Pinpoint the cell where the given text exists, returning its [X, Y] midpoint coordinate. 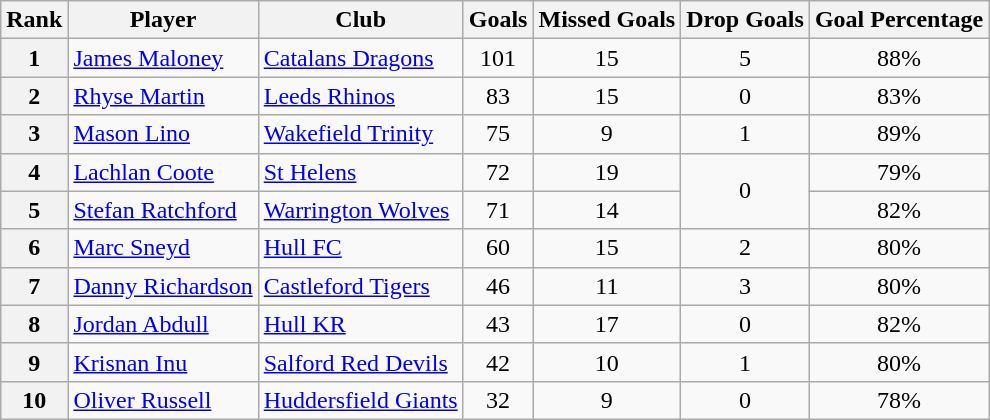
Salford Red Devils [360, 362]
89% [898, 134]
Club [360, 20]
17 [607, 324]
Stefan Ratchford [163, 210]
71 [498, 210]
Missed Goals [607, 20]
Leeds Rhinos [360, 96]
7 [34, 286]
83% [898, 96]
79% [898, 172]
Drop Goals [746, 20]
Wakefield Trinity [360, 134]
78% [898, 400]
Hull KR [360, 324]
Player [163, 20]
Goals [498, 20]
19 [607, 172]
St Helens [360, 172]
Mason Lino [163, 134]
Catalans Dragons [360, 58]
Lachlan Coote [163, 172]
101 [498, 58]
8 [34, 324]
46 [498, 286]
75 [498, 134]
James Maloney [163, 58]
Danny Richardson [163, 286]
Rhyse Martin [163, 96]
83 [498, 96]
Oliver Russell [163, 400]
42 [498, 362]
32 [498, 400]
60 [498, 248]
6 [34, 248]
4 [34, 172]
Hull FC [360, 248]
Castleford Tigers [360, 286]
Warrington Wolves [360, 210]
Jordan Abdull [163, 324]
Rank [34, 20]
Marc Sneyd [163, 248]
Huddersfield Giants [360, 400]
11 [607, 286]
Goal Percentage [898, 20]
14 [607, 210]
Krisnan Inu [163, 362]
88% [898, 58]
72 [498, 172]
43 [498, 324]
